For the text-containing cell, return its midpoint in [X, Y] coordinate format. 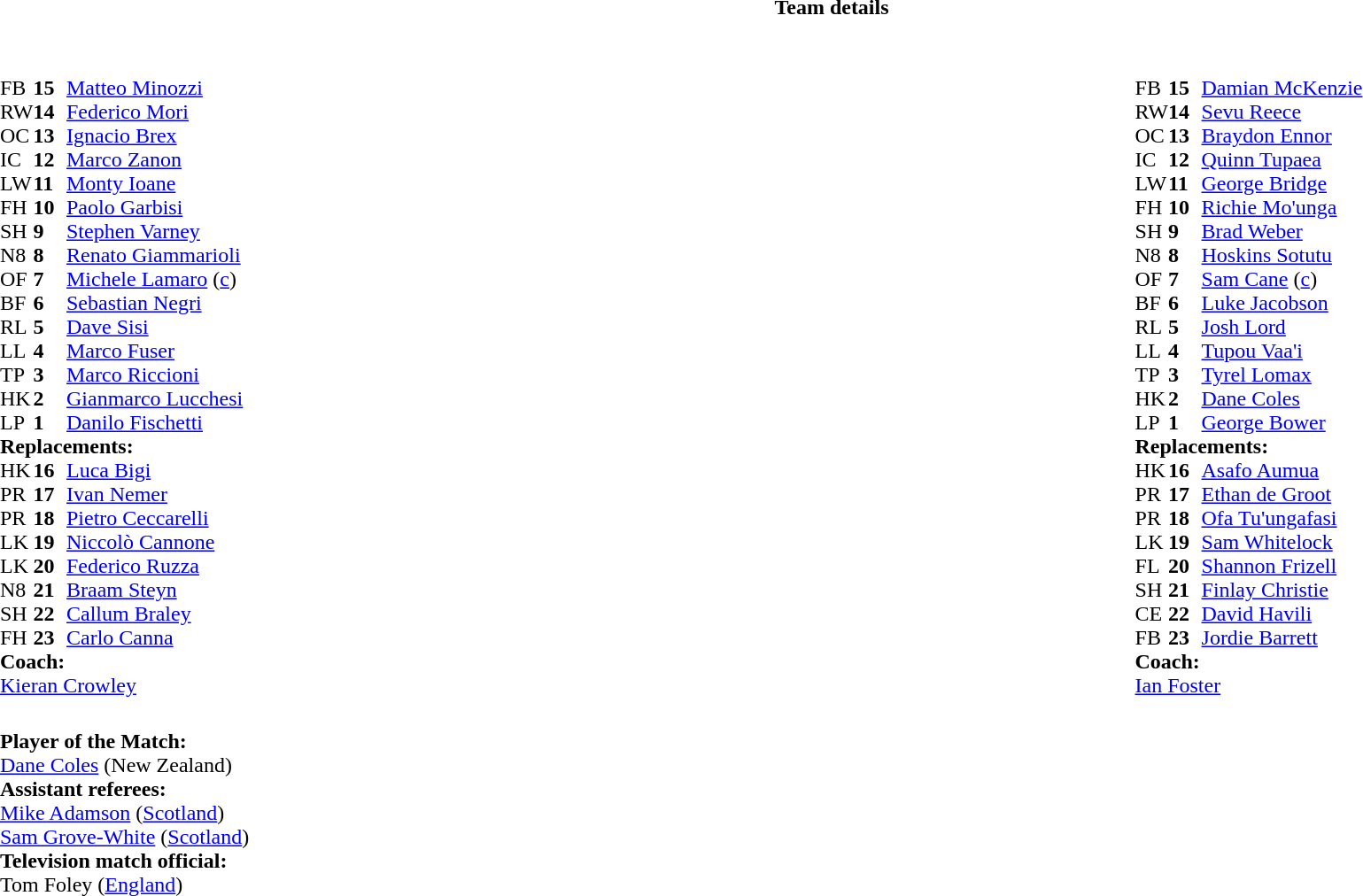
Sebastian Negri [154, 303]
Luke Jacobson [1282, 303]
Sam Whitelock [1282, 542]
Josh Lord [1282, 328]
Dave Sisi [154, 328]
Marco Zanon [154, 159]
Ian Foster [1249, 685]
Paolo Garbisi [154, 207]
Shannon Frizell [1282, 567]
Sam Cane (c) [1282, 280]
Quinn Tupaea [1282, 159]
Ivan Nemer [154, 494]
Kieran Crowley [121, 685]
Finlay Christie [1282, 590]
FL [1152, 567]
Braam Steyn [154, 590]
Brad Weber [1282, 232]
Callum Braley [154, 614]
Renato Giammarioli [154, 255]
Carlo Canna [154, 637]
Matteo Minozzi [154, 89]
Ofa Tu'ungafasi [1282, 519]
Danilo Fischetti [154, 423]
Sevu Reece [1282, 112]
Federico Ruzza [154, 567]
Hoskins Sotutu [1282, 255]
Marco Fuser [154, 351]
Tyrel Lomax [1282, 375]
CE [1152, 614]
George Bower [1282, 423]
Damian McKenzie [1282, 89]
Dane Coles [1282, 398]
Michele Lamaro (c) [154, 280]
Marco Riccioni [154, 375]
Richie Mo'unga [1282, 207]
Niccolò Cannone [154, 542]
Stephen Varney [154, 232]
Tupou Vaa'i [1282, 351]
Luca Bigi [154, 471]
Jordie Barrett [1282, 637]
Pietro Ceccarelli [154, 519]
Ethan de Groot [1282, 494]
Monty Ioane [154, 184]
David Havili [1282, 614]
Ignacio Brex [154, 136]
Gianmarco Lucchesi [154, 398]
George Bridge [1282, 184]
Federico Mori [154, 112]
Braydon Ennor [1282, 136]
Asafo Aumua [1282, 471]
